Extract the (x, y) coordinate from the center of the cell holding the provided text.  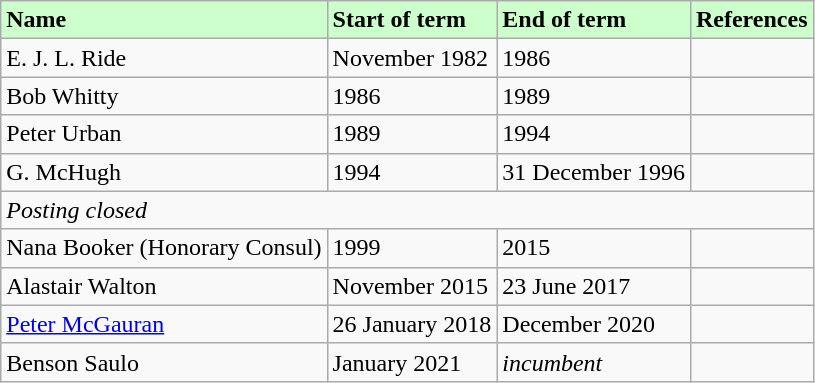
Benson Saulo (164, 362)
Peter Urban (164, 134)
Start of term (412, 20)
1999 (412, 248)
31 December 1996 (594, 172)
January 2021 (412, 362)
Alastair Walton (164, 286)
E. J. L. Ride (164, 58)
26 January 2018 (412, 324)
Name (164, 20)
Posting closed (407, 210)
incumbent (594, 362)
Peter McGauran (164, 324)
End of term (594, 20)
23 June 2017 (594, 286)
2015 (594, 248)
Bob Whitty (164, 96)
November 1982 (412, 58)
Nana Booker (Honorary Consul) (164, 248)
References (752, 20)
November 2015 (412, 286)
December 2020 (594, 324)
G. McHugh (164, 172)
